Locate the cell with the specified text and output its (X, Y) center coordinate. 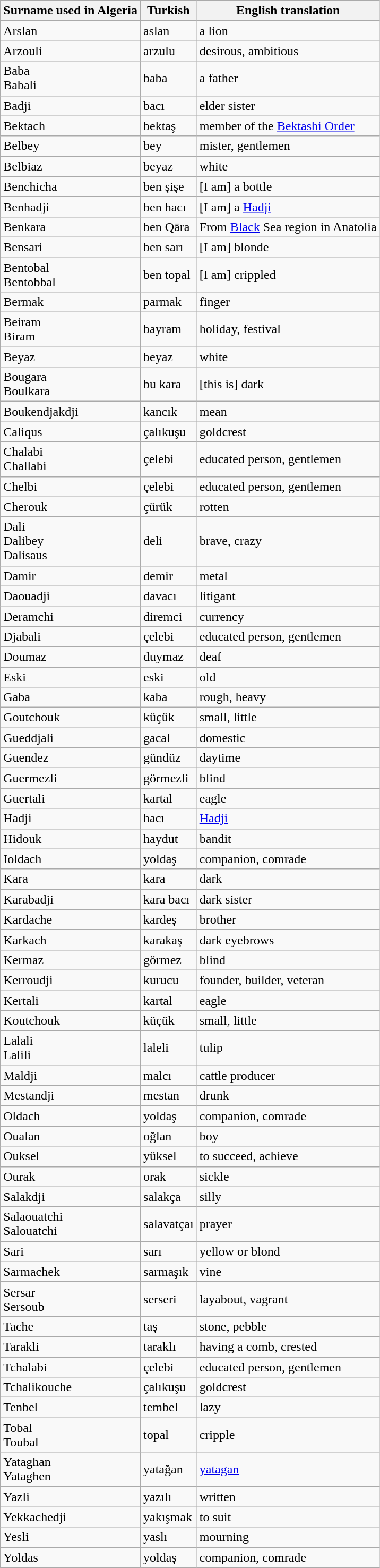
Ioldach (71, 859)
vine (288, 1272)
rough, heavy (288, 697)
duymaz (169, 657)
gündüz (169, 758)
Tchalikouche (71, 1387)
Hidouk (71, 839)
Doumaz (71, 657)
Arzouli (71, 51)
Sersar Sersoub (71, 1299)
old (288, 677)
bacı (169, 106)
mourning (288, 1537)
Kardache (71, 919)
Beiram Biram (71, 329)
metal (288, 576)
a father (288, 79)
Deramchi (71, 616)
Baba Babali (71, 79)
Benhadji (71, 207)
Gueddjali (71, 738)
yakışmak (169, 1517)
Maldji (71, 1076)
kancık (169, 412)
baba (169, 79)
kaba (169, 697)
From Black Sea region in Anatolia (288, 227)
deaf (288, 657)
bandit (288, 839)
[I am] crippled (288, 274)
Bermak (71, 302)
serseri (169, 1299)
elder sister (288, 106)
bayram (169, 329)
Tache (71, 1326)
[I am] a Hadji (288, 207)
[I am] blonde (288, 247)
founder, builder, veteran (288, 980)
Cherouk (71, 507)
Ouksel (71, 1156)
bey (169, 146)
eski (169, 677)
Oldach (71, 1116)
topal (169, 1435)
çürük (169, 507)
yatagan (288, 1469)
mean (288, 412)
aslan (169, 31)
Koutchouk (71, 1021)
having a comb, crested (288, 1347)
dark sister (288, 899)
Caliqus (71, 432)
yazılı (169, 1497)
Boukendjakdji (71, 412)
Yesli (71, 1537)
Salaouatchi Salouatchi (71, 1224)
Sarmachek (71, 1272)
stone, pebble (288, 1326)
Guermezli (71, 778)
Kermaz (71, 960)
desirous, ambitious (288, 51)
yaslı (169, 1537)
brother (288, 919)
Chelbi (71, 487)
Tobal Toubal (71, 1435)
drunk (288, 1096)
hacı (169, 819)
sarmaşık (169, 1272)
Mestandji (71, 1096)
litigant (288, 596)
Arslan (71, 31)
Goutchouk (71, 718)
kara bacı (169, 899)
holiday, festival (288, 329)
layabout, vagrant (288, 1299)
rotten (288, 507)
Yataghan Yataghen (71, 1469)
Oualan (71, 1136)
demir (169, 576)
[this is] dark (288, 385)
Salakdji (71, 1197)
dark eyebrows (288, 940)
boy (288, 1136)
Badji (71, 106)
sarı (169, 1251)
Yekkachedji (71, 1517)
ben Qāra (169, 227)
haydut (169, 839)
laleli (169, 1049)
Eski (71, 677)
kara (169, 879)
Kara (71, 879)
written (288, 1497)
Beyaz (71, 357)
kurucu (169, 980)
Benkara (71, 227)
sickle (288, 1177)
parmak (169, 302)
currency (288, 616)
Kertali (71, 1000)
yatağan (169, 1469)
Turkish (169, 11)
domestic (288, 738)
Tarakli (71, 1347)
tulip (288, 1049)
prayer (288, 1224)
bektaş (169, 126)
to suit (288, 1517)
görmez (169, 960)
member of the Bektashi Order (288, 126)
silly (288, 1197)
gacal (169, 738)
karakaş (169, 940)
bu kara (169, 385)
brave, crazy (288, 541)
Bensari (71, 247)
Guendez (71, 758)
salakça (169, 1197)
taraklı (169, 1347)
Ourak (71, 1177)
ben hacı (169, 207)
kardeş (169, 919)
Damir (71, 576)
Bektach (71, 126)
to succeed, achieve (288, 1156)
malcı (169, 1076)
oğlan (169, 1136)
mestan (169, 1096)
[I am] a bottle (288, 186)
Djabali (71, 636)
davacı (169, 596)
Sari (71, 1251)
ben topal (169, 274)
Surname used in Algeria (71, 11)
Bentobal Bentobbal (71, 274)
Gaba (71, 697)
yellow or blond (288, 1251)
Tchalabi (71, 1367)
Bougara Boulkara (71, 385)
Benchicha (71, 186)
cattle producer (288, 1076)
Chalabi Challabi (71, 459)
Guertali (71, 798)
daytime (288, 758)
yüksel (169, 1156)
deli (169, 541)
dark (288, 879)
Belbiaz (71, 166)
ben şişe (169, 186)
arzulu (169, 51)
finger (288, 302)
Belbey (71, 146)
lazy (288, 1408)
Dali Dalibey Dalisaus (71, 541)
salavatçaı (169, 1224)
Daouadji (71, 596)
ben sarı (169, 247)
Karkach (71, 940)
Karabadji (71, 899)
English translation (288, 11)
diremci (169, 616)
tembel (169, 1408)
Yoldas (71, 1557)
cripple (288, 1435)
Yazli (71, 1497)
Kerroudji (71, 980)
Lalali Lalili (71, 1049)
taş (169, 1326)
görmezli (169, 778)
Tenbel (71, 1408)
mister, gentlemen (288, 146)
orak (169, 1177)
a lion (288, 31)
